Return the [x, y] coordinate for the center point of the cell that contains the specified text.  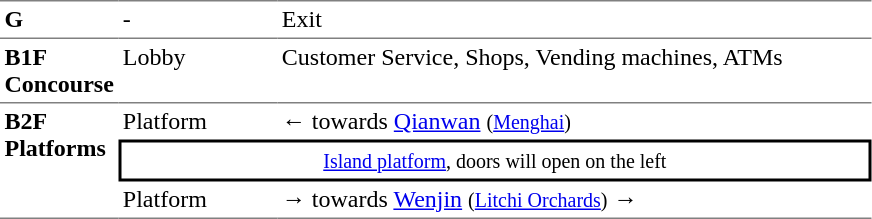
Exit [574, 19]
Platform [198, 122]
G [59, 19]
← towards Qianwan (Menghai) [574, 122]
Customer Service, Shops, Vending machines, ATMs [574, 71]
Island platform, doors will open on the left [494, 161]
B1FConcourse [59, 71]
Lobby [198, 71]
- [198, 19]
